Capture the cell that displays the provided text and extract its [X, Y] central coordinate. 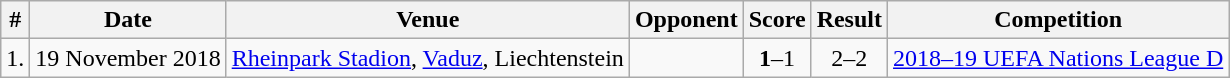
Rheinpark Stadion, Vaduz, Liechtenstein [428, 58]
1–1 [777, 58]
Score [777, 20]
Opponent [686, 20]
Competition [1058, 20]
1. [16, 58]
2018–19 UEFA Nations League D [1058, 58]
19 November 2018 [128, 58]
# [16, 20]
2–2 [849, 58]
Venue [428, 20]
Date [128, 20]
Result [849, 20]
